For the text-containing cell, return its midpoint in (x, y) coordinate format. 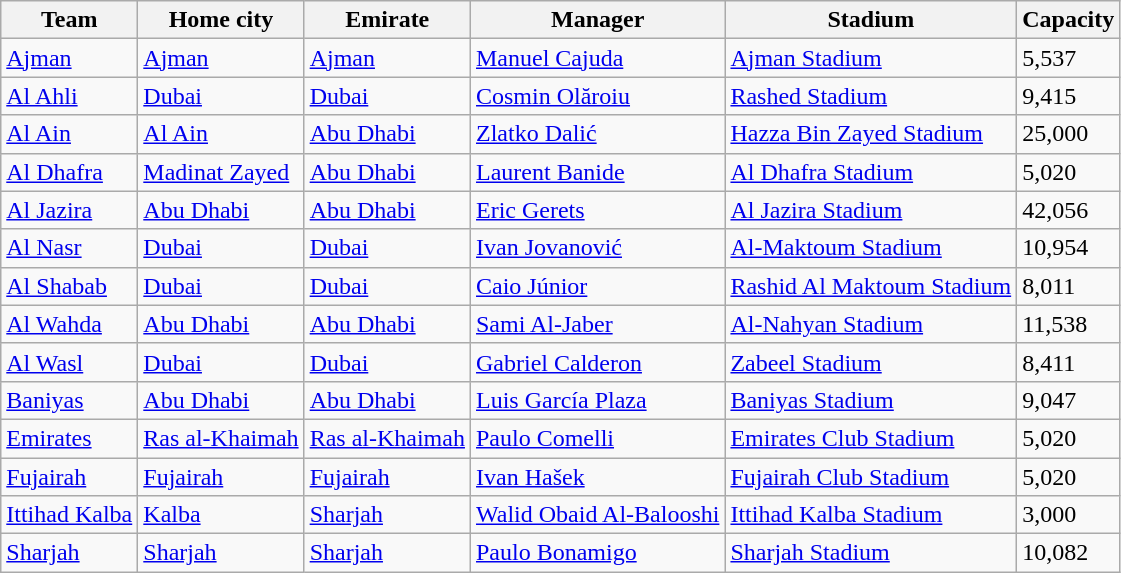
Emirates (70, 438)
Al Jazira (70, 210)
11,538 (1068, 324)
Al-Maktoum Stadium (871, 248)
Al Ahli (70, 96)
Ittihad Kalba Stadium (871, 515)
3,000 (1068, 515)
Kalba (221, 515)
Baniyas Stadium (871, 400)
Zabeel Stadium (871, 362)
Hazza Bin Zayed Stadium (871, 134)
Al Nasr (70, 248)
Al Wahda (70, 324)
10,954 (1068, 248)
Manager (597, 20)
Eric Gerets (597, 210)
Ivan Jovanović (597, 248)
Al Dhafra (70, 172)
Capacity (1068, 20)
42,056 (1068, 210)
10,082 (1068, 553)
Manuel Cajuda (597, 58)
Zlatko Dalić (597, 134)
Madinat Zayed (221, 172)
Fujairah Club Stadium (871, 477)
Team (70, 20)
Stadium (871, 20)
Sami Al-Jaber (597, 324)
Walid Obaid Al-Balooshi (597, 515)
Cosmin Olăroiu (597, 96)
Al Shabab (70, 286)
Rashid Al Maktoum Stadium (871, 286)
Luis García Plaza (597, 400)
Ivan Hašek (597, 477)
Gabriel Calderon (597, 362)
Emirates Club Stadium (871, 438)
Baniyas (70, 400)
Emirate (387, 20)
Paulo Comelli (597, 438)
Home city (221, 20)
9,415 (1068, 96)
Caio Júnior (597, 286)
Paulo Bonamigo (597, 553)
Al Jazira Stadium (871, 210)
Al Dhafra Stadium (871, 172)
Laurent Banide (597, 172)
8,011 (1068, 286)
8,411 (1068, 362)
Rashed Stadium (871, 96)
Sharjah Stadium (871, 553)
Al-Nahyan Stadium (871, 324)
Ajman Stadium (871, 58)
9,047 (1068, 400)
Al Wasl (70, 362)
25,000 (1068, 134)
5,537 (1068, 58)
Ittihad Kalba (70, 515)
